Capture the cell that displays the provided text and extract its (x, y) central coordinate. 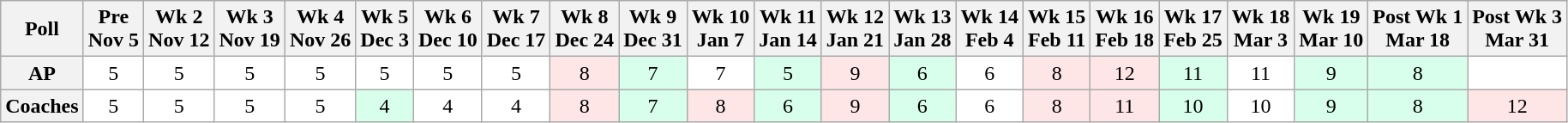
Wk 14Feb 4 (989, 29)
Wk 8Dec 24 (585, 29)
Wk 4Nov 26 (320, 29)
Wk 10Jan 7 (720, 29)
Wk 15Feb 11 (1056, 29)
Wk 9Dec 31 (653, 29)
PreNov 5 (113, 29)
Coaches (42, 106)
Wk 16Feb 18 (1125, 29)
AP (42, 73)
Wk 5Dec 3 (385, 29)
Wk 13Jan 28 (922, 29)
Wk 6Dec 10 (448, 29)
Wk 19Mar 10 (1331, 29)
Post Wk 3Mar 31 (1517, 29)
Wk 3Nov 19 (249, 29)
Wk 17Feb 25 (1193, 29)
Wk 7Dec 17 (516, 29)
Post Wk 1Mar 18 (1418, 29)
Wk 2Nov 12 (179, 29)
Wk 18Mar 3 (1260, 29)
Wk 12Jan 21 (855, 29)
Poll (42, 29)
Wk 11Jan 14 (788, 29)
